Capture the cell that displays the provided text and extract its [x, y] central coordinate. 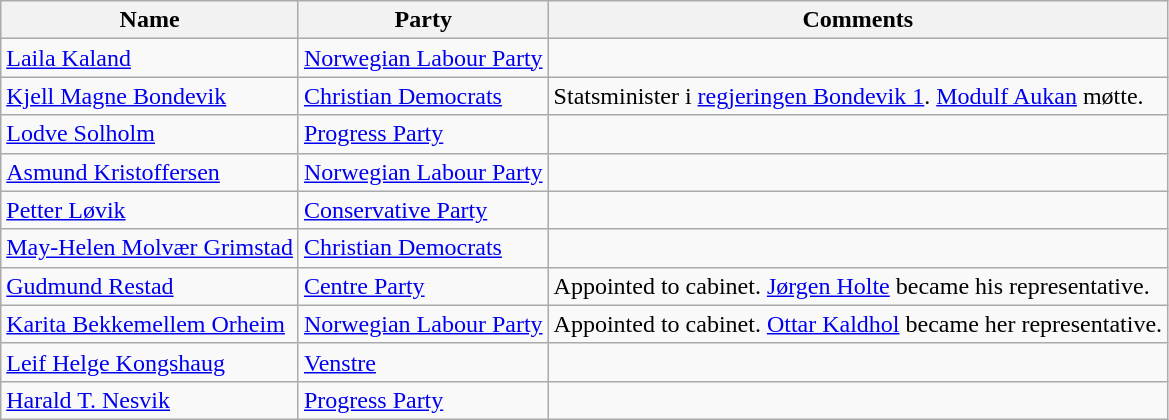
Statsminister i regjeringen Bondevik 1. Modulf Aukan møtte. [858, 96]
Appointed to cabinet. Jørgen Holte became his representative. [858, 286]
Venstre [423, 362]
Laila Kaland [150, 58]
Party [423, 20]
Gudmund Restad [150, 286]
Harald T. Nesvik [150, 400]
Conservative Party [423, 210]
Centre Party [423, 286]
Asmund Kristoffersen [150, 172]
Lodve Solholm [150, 134]
Kjell Magne Bondevik [150, 96]
Karita Bekkemellem Orheim [150, 324]
Leif Helge Kongshaug [150, 362]
Petter Løvik [150, 210]
May-Helen Molvær Grimstad [150, 248]
Comments [858, 20]
Appointed to cabinet. Ottar Kaldhol became her representative. [858, 324]
Name [150, 20]
